For the text-containing cell, return its midpoint in [x, y] coordinate format. 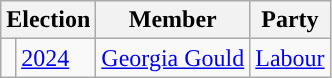
2024 [56, 58]
Party [290, 20]
Member [173, 20]
Labour [290, 58]
Election [48, 20]
Georgia Gould [173, 58]
